Capture the cell that displays the provided text and extract its (X, Y) central coordinate. 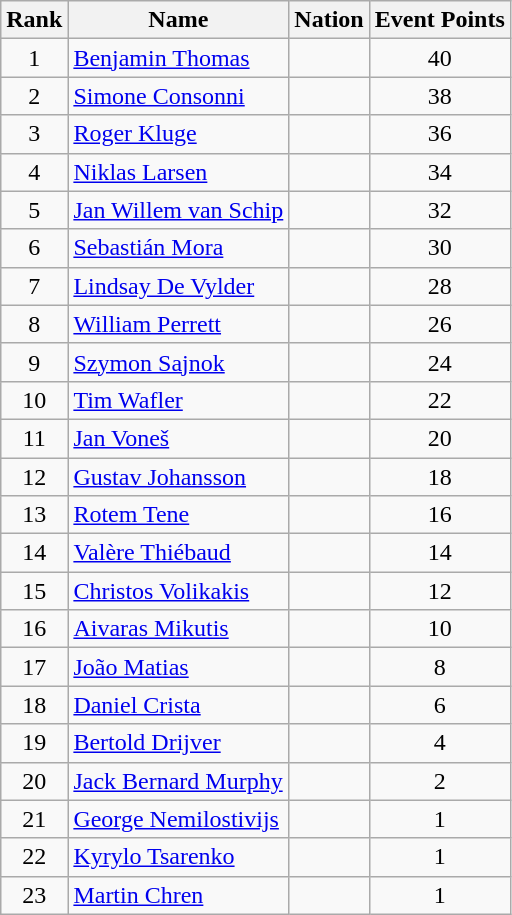
38 (440, 96)
Valère Thiébaud (178, 553)
Tim Wafler (178, 400)
11 (34, 438)
26 (440, 324)
5 (34, 210)
Event Points (440, 20)
Daniel Crista (178, 705)
Bertold Drijver (178, 743)
23 (34, 895)
30 (440, 248)
21 (34, 819)
Gustav Johansson (178, 477)
Kyrylo Tsarenko (178, 857)
Rank (34, 20)
40 (440, 58)
Sebastián Mora (178, 248)
Aivaras Mikutis (178, 629)
Roger Kluge (178, 134)
15 (34, 591)
28 (440, 286)
34 (440, 172)
3 (34, 134)
24 (440, 362)
Niklas Larsen (178, 172)
George Nemilostivijs (178, 819)
Benjamin Thomas (178, 58)
Rotem Tene (178, 515)
Jan Willem van Schip (178, 210)
13 (34, 515)
William Perrett (178, 324)
36 (440, 134)
Nation (329, 20)
32 (440, 210)
7 (34, 286)
17 (34, 667)
9 (34, 362)
Lindsay De Vylder (178, 286)
Simone Consonni (178, 96)
João Matias (178, 667)
Name (178, 20)
Szymon Sajnok (178, 362)
Jan Voneš (178, 438)
Jack Bernard Murphy (178, 781)
19 (34, 743)
Christos Volikakis (178, 591)
Martin Chren (178, 895)
